Output the (X, Y) coordinate of the center of the cell containing the given text.  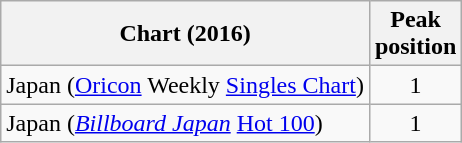
Japan (Billboard Japan Hot 100) (186, 123)
Japan (Oricon Weekly Singles Chart) (186, 85)
Peakposition (415, 34)
Chart (2016) (186, 34)
